Pinpoint the cell where the given text exists, returning its [X, Y] midpoint coordinate. 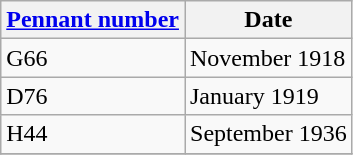
G66 [93, 58]
September 1936 [268, 134]
H44 [93, 134]
Pennant number [93, 20]
January 1919 [268, 96]
D76 [93, 96]
Date [268, 20]
November 1918 [268, 58]
